Return [X, Y] of the center of cell containing provided text 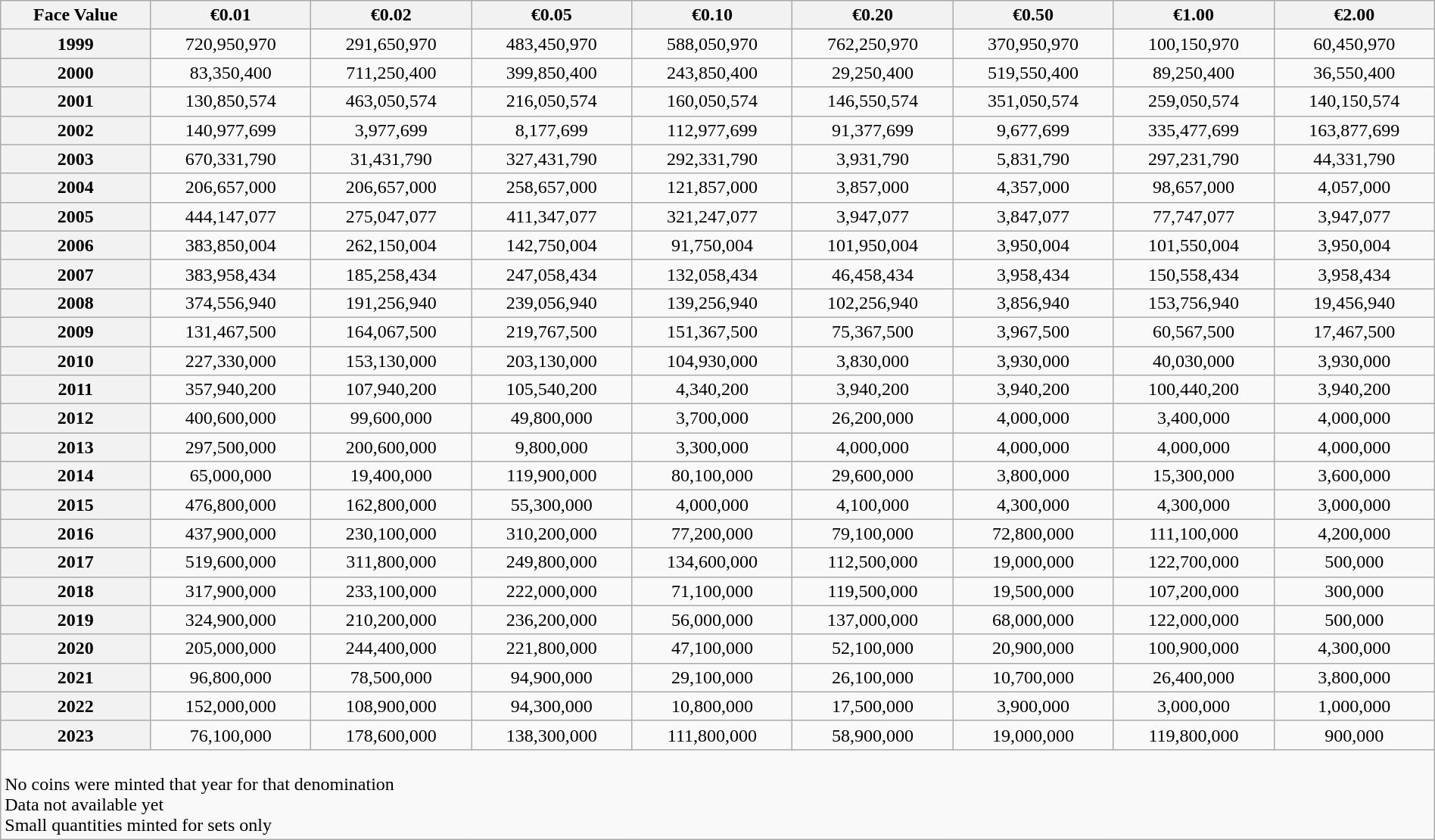
311,800,000 [391, 562]
137,000,000 [873, 620]
40,030,000 [1194, 361]
185,258,434 [391, 274]
112,977,699 [712, 130]
463,050,574 [391, 101]
300,000 [1354, 591]
2005 [76, 216]
262,150,004 [391, 245]
249,800,000 [552, 562]
2016 [76, 534]
36,550,400 [1354, 73]
178,600,000 [391, 735]
230,100,000 [391, 534]
119,800,000 [1194, 735]
163,877,699 [1354, 130]
142,750,004 [552, 245]
151,367,500 [712, 331]
2001 [76, 101]
9,800,000 [552, 447]
101,950,004 [873, 245]
111,800,000 [712, 735]
4,100,000 [873, 505]
2009 [76, 331]
243,850,400 [712, 73]
327,431,790 [552, 159]
49,800,000 [552, 418]
2000 [76, 73]
29,250,400 [873, 73]
670,331,790 [231, 159]
121,857,000 [712, 188]
122,700,000 [1194, 562]
2002 [76, 130]
94,300,000 [552, 706]
132,058,434 [712, 274]
71,100,000 [712, 591]
29,600,000 [873, 476]
297,500,000 [231, 447]
100,440,200 [1194, 390]
131,467,500 [231, 331]
17,467,500 [1354, 331]
200,600,000 [391, 447]
153,130,000 [391, 361]
2020 [76, 649]
€1.00 [1194, 15]
19,500,000 [1033, 591]
2010 [76, 361]
324,900,000 [231, 620]
10,800,000 [712, 706]
399,850,400 [552, 73]
3,600,000 [1354, 476]
26,100,000 [873, 677]
26,200,000 [873, 418]
146,550,574 [873, 101]
29,100,000 [712, 677]
383,958,434 [231, 274]
77,747,077 [1194, 216]
400,600,000 [231, 418]
140,150,574 [1354, 101]
17,500,000 [873, 706]
130,850,574 [231, 101]
4,200,000 [1354, 534]
76,100,000 [231, 735]
83,350,400 [231, 73]
107,940,200 [391, 390]
2015 [76, 505]
44,331,790 [1354, 159]
31,431,790 [391, 159]
205,000,000 [231, 649]
€0.10 [712, 15]
762,250,970 [873, 44]
134,600,000 [712, 562]
275,047,077 [391, 216]
233,100,000 [391, 591]
1999 [76, 44]
164,067,500 [391, 331]
91,377,699 [873, 130]
9,677,699 [1033, 130]
221,800,000 [552, 649]
900,000 [1354, 735]
292,331,790 [712, 159]
2019 [76, 620]
2017 [76, 562]
2022 [76, 706]
236,200,000 [552, 620]
77,200,000 [712, 534]
96,800,000 [231, 677]
153,756,940 [1194, 303]
68,000,000 [1033, 620]
3,967,500 [1033, 331]
222,000,000 [552, 591]
162,800,000 [391, 505]
15,300,000 [1194, 476]
19,456,940 [1354, 303]
219,767,500 [552, 331]
80,100,000 [712, 476]
351,050,574 [1033, 101]
112,500,000 [873, 562]
111,100,000 [1194, 534]
152,000,000 [231, 706]
227,330,000 [231, 361]
411,347,077 [552, 216]
2008 [76, 303]
65,000,000 [231, 476]
3,830,000 [873, 361]
2012 [76, 418]
4,357,000 [1033, 188]
210,200,000 [391, 620]
101,550,004 [1194, 245]
89,250,400 [1194, 73]
8,177,699 [552, 130]
335,477,699 [1194, 130]
€2.00 [1354, 15]
4,340,200 [712, 390]
Face Value [76, 15]
139,256,940 [712, 303]
216,050,574 [552, 101]
2006 [76, 245]
99,600,000 [391, 418]
3,847,077 [1033, 216]
3,931,790 [873, 159]
476,800,000 [231, 505]
72,800,000 [1033, 534]
119,500,000 [873, 591]
3,700,000 [712, 418]
2021 [76, 677]
98,657,000 [1194, 188]
60,450,970 [1354, 44]
2003 [76, 159]
2018 [76, 591]
100,150,970 [1194, 44]
56,000,000 [712, 620]
4,057,000 [1354, 188]
310,200,000 [552, 534]
26,400,000 [1194, 677]
519,600,000 [231, 562]
119,900,000 [552, 476]
259,050,574 [1194, 101]
60,567,500 [1194, 331]
102,256,940 [873, 303]
91,750,004 [712, 245]
100,900,000 [1194, 649]
297,231,790 [1194, 159]
2023 [76, 735]
58,900,000 [873, 735]
588,050,970 [712, 44]
20,900,000 [1033, 649]
1,000,000 [1354, 706]
437,900,000 [231, 534]
483,450,970 [552, 44]
94,900,000 [552, 677]
3,300,000 [712, 447]
2004 [76, 188]
191,256,940 [391, 303]
138,300,000 [552, 735]
383,850,004 [231, 245]
317,900,000 [231, 591]
150,558,434 [1194, 274]
52,100,000 [873, 649]
2013 [76, 447]
3,900,000 [1033, 706]
122,000,000 [1194, 620]
2011 [76, 390]
5,831,790 [1033, 159]
711,250,400 [391, 73]
140,977,699 [231, 130]
3,856,940 [1033, 303]
374,556,940 [231, 303]
370,950,970 [1033, 44]
2014 [76, 476]
519,550,400 [1033, 73]
3,400,000 [1194, 418]
3,857,000 [873, 188]
444,147,077 [231, 216]
258,657,000 [552, 188]
19,400,000 [391, 476]
105,540,200 [552, 390]
3,977,699 [391, 130]
€0.20 [873, 15]
244,400,000 [391, 649]
104,930,000 [712, 361]
291,650,970 [391, 44]
239,056,940 [552, 303]
720,950,970 [231, 44]
75,367,500 [873, 331]
2007 [76, 274]
€0.02 [391, 15]
78,500,000 [391, 677]
€0.50 [1033, 15]
203,130,000 [552, 361]
108,900,000 [391, 706]
€0.05 [552, 15]
321,247,077 [712, 216]
46,458,434 [873, 274]
160,050,574 [712, 101]
357,940,200 [231, 390]
79,100,000 [873, 534]
€0.01 [231, 15]
10,700,000 [1033, 677]
247,058,434 [552, 274]
47,100,000 [712, 649]
No coins were minted that year for that denomination Data not available yet Small quantities minted for sets only [717, 795]
55,300,000 [552, 505]
107,200,000 [1194, 591]
